Identify which cell holds the provided text, then report its [X, Y] central coordinate. 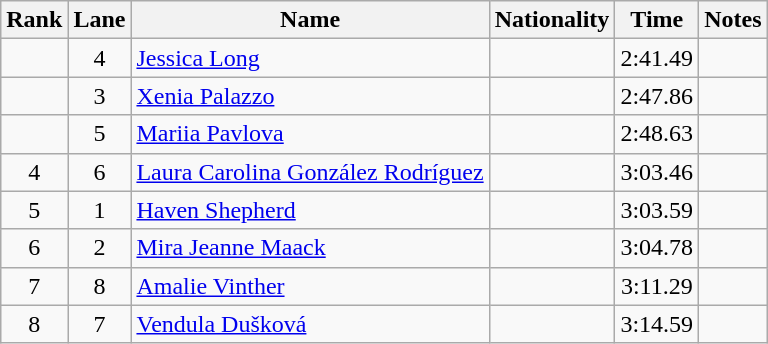
2:48.63 [657, 134]
Rank [34, 20]
2:47.86 [657, 96]
Xenia Palazzo [310, 96]
2:41.49 [657, 58]
Laura Carolina González Rodríguez [310, 172]
Haven Shepherd [310, 210]
Nationality [552, 20]
Vendula Dušková [310, 324]
3 [100, 96]
Mira Jeanne Maack [310, 248]
Amalie Vinther [310, 286]
Mariia Pavlova [310, 134]
3:03.59 [657, 210]
Lane [100, 20]
Jessica Long [310, 58]
Time [657, 20]
Notes [733, 20]
3:14.59 [657, 324]
1 [100, 210]
3:11.29 [657, 286]
3:03.46 [657, 172]
Name [310, 20]
2 [100, 248]
3:04.78 [657, 248]
